Provide the [X, Y] coordinate of the cell's center where the given text is located.  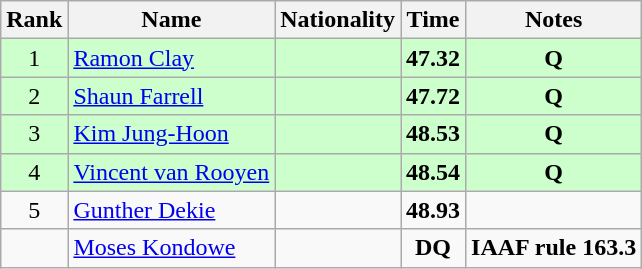
47.72 [432, 96]
4 [34, 172]
48.93 [432, 210]
2 [34, 96]
Ramon Clay [172, 58]
48.53 [432, 134]
Rank [34, 20]
IAAF rule 163.3 [554, 248]
48.54 [432, 172]
Notes [554, 20]
47.32 [432, 58]
1 [34, 58]
Moses Kondowe [172, 248]
DQ [432, 248]
Kim Jung-Hoon [172, 134]
3 [34, 134]
Time [432, 20]
5 [34, 210]
Vincent van Rooyen [172, 172]
Shaun Farrell [172, 96]
Gunther Dekie [172, 210]
Name [172, 20]
Nationality [338, 20]
